Output the (X, Y) coordinate of the center of the cell containing the given text.  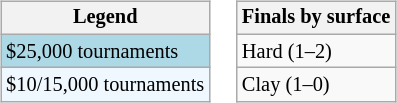
Finals by surface (316, 18)
Hard (1–2) (316, 51)
$25,000 tournaments (105, 51)
Legend (105, 18)
$10/15,000 tournaments (105, 85)
Clay (1–0) (316, 85)
